Find where the given text appears and provide that cell's center as [x, y] coordinate. 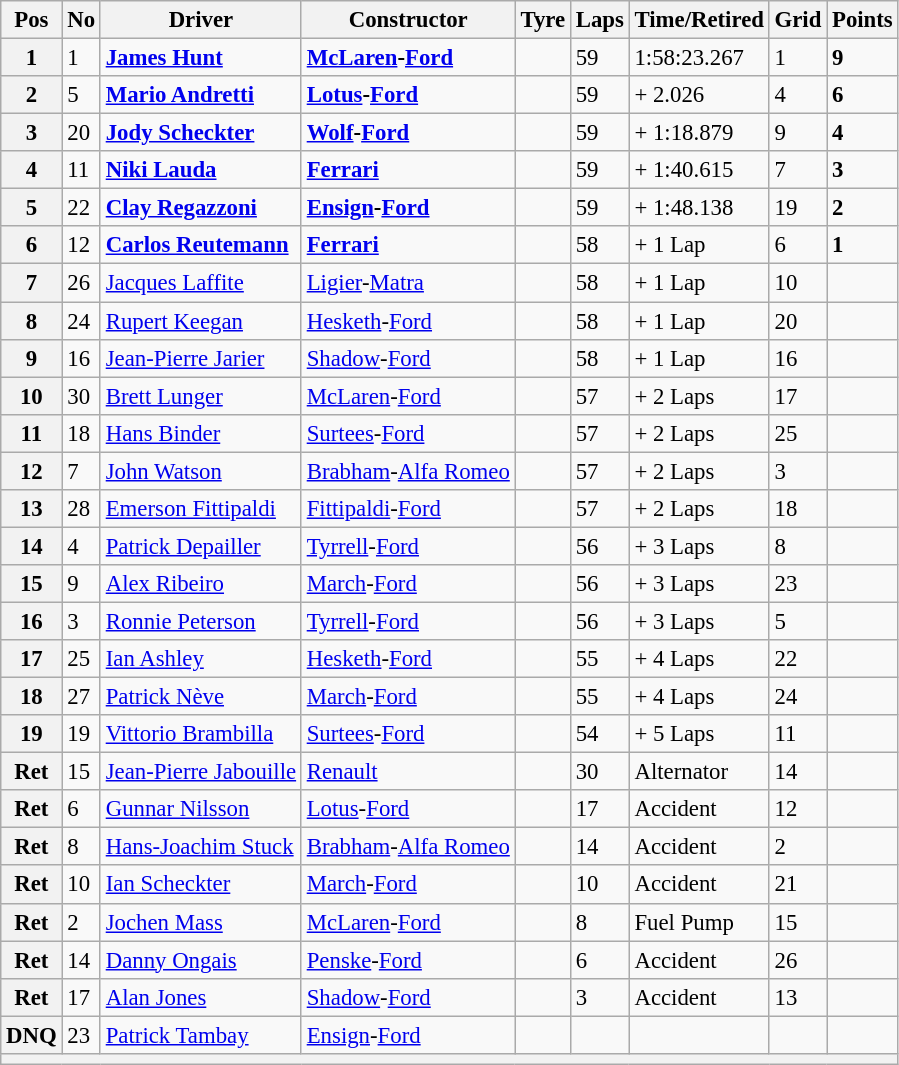
Ronnie Peterson [200, 621]
Emerson Fittipaldi [200, 509]
Ian Ashley [200, 659]
Alan Jones [200, 997]
Patrick Tambay [200, 1035]
Jean-Pierre Jarier [200, 358]
21 [798, 885]
Fittipaldi-Ford [408, 509]
Penske-Ford [408, 960]
Carlos Reutemann [200, 245]
28 [81, 509]
Tyre [542, 20]
Fuel Pump [699, 922]
Pos [32, 20]
Grid [798, 20]
Rupert Keegan [200, 321]
Gunnar Nilsson [200, 809]
Patrick Nève [200, 697]
Jean-Pierre Jabouille [200, 772]
Patrick Depailler [200, 546]
Jochen Mass [200, 922]
Wolf-Ford [408, 133]
54 [600, 734]
Ian Scheckter [200, 885]
Brett Lunger [200, 396]
Mario Andretti [200, 95]
Alex Ribeiro [200, 584]
Ligier-Matra [408, 283]
Vittorio Brambilla [200, 734]
Danny Ongais [200, 960]
+ 5 Laps [699, 734]
+ 1:48.138 [699, 208]
+ 2.026 [699, 95]
Points [862, 20]
Niki Lauda [200, 170]
Renault [408, 772]
27 [81, 697]
Jody Scheckter [200, 133]
DNQ [32, 1035]
+ 1:40.615 [699, 170]
Hans Binder [200, 433]
Hans-Joachim Stuck [200, 847]
Jacques Laffite [200, 283]
Clay Regazzoni [200, 208]
Time/Retired [699, 20]
No [81, 20]
1:58:23.267 [699, 58]
Constructor [408, 20]
Alternator [699, 772]
John Watson [200, 471]
+ 1:18.879 [699, 133]
James Hunt [200, 58]
Driver [200, 20]
Laps [600, 20]
